Extract the [x, y] coordinate from the center of the cell holding the provided text.  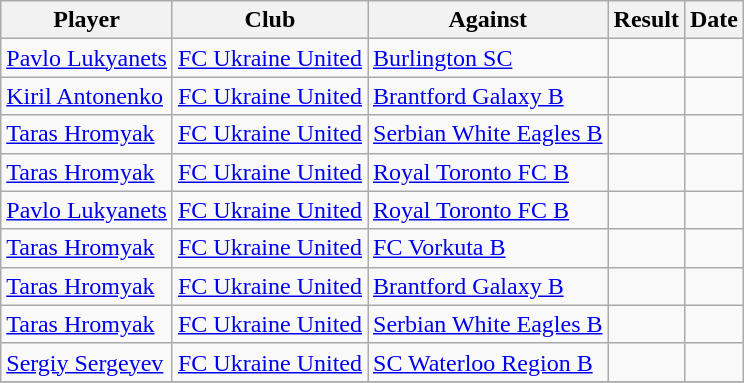
FC Vorkuta B [488, 248]
SC Waterloo Region B [488, 362]
Sergiy Sergeyev [87, 362]
Result [646, 20]
Against [488, 20]
Burlington SC [488, 58]
Date [714, 20]
Club [270, 20]
Player [87, 20]
Kiril Antonenko [87, 96]
